Search for the cell housing the specified text and yield its (x, y) center coordinate. 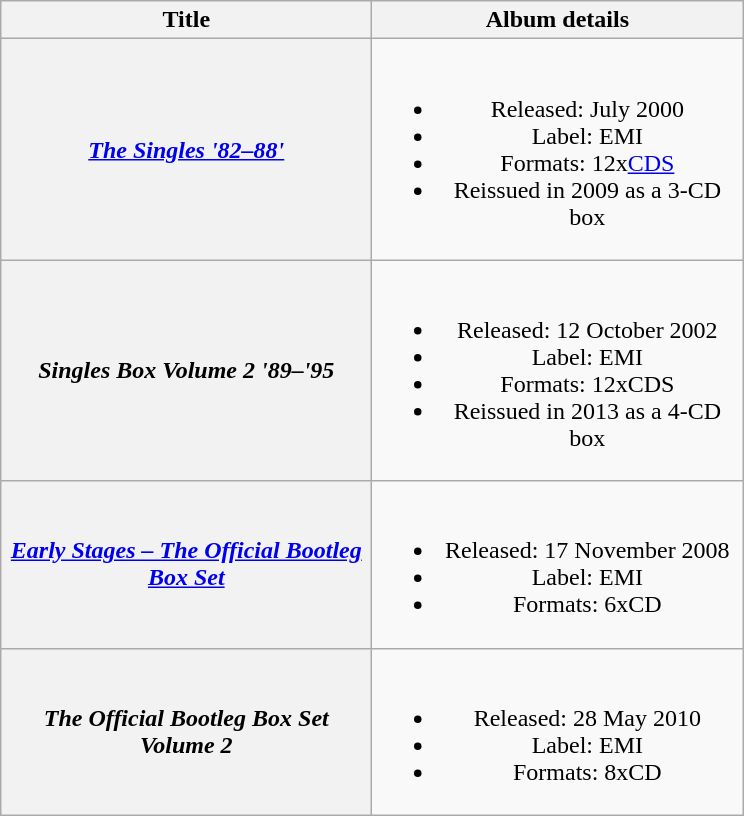
Title (186, 20)
Singles Box Volume 2 '89–'95 (186, 370)
The Singles '82–88' (186, 150)
Early Stages – The Official Bootleg Box Set (186, 564)
Released: 28 May 2010Label: EMIFormats: 8xCD (558, 732)
Released: 12 October 2002Label: EMIFormats: 12xCDSReissued in 2013 as a 4-CD box (558, 370)
The Official Bootleg Box Set Volume 2 (186, 732)
Released: July 2000Label: EMIFormats: 12xCDSReissued in 2009 as a 3-CD box (558, 150)
Album details (558, 20)
Released: 17 November 2008Label: EMIFormats: 6xCD (558, 564)
